Detect which cell encompasses the target text, then output its [x, y] center coordinate. 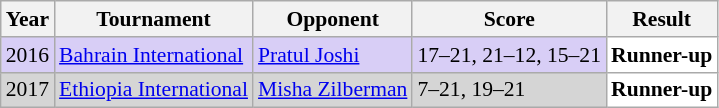
Misha Zilberman [332, 90]
17–21, 21–12, 15–21 [509, 55]
Bahrain International [154, 55]
Pratul Joshi [332, 55]
2017 [28, 90]
Year [28, 19]
Result [662, 19]
Score [509, 19]
7–21, 19–21 [509, 90]
Tournament [154, 19]
2016 [28, 55]
Opponent [332, 19]
Ethiopia International [154, 90]
